Return the [x, y] coordinate for the center point of the cell that contains the specified text.  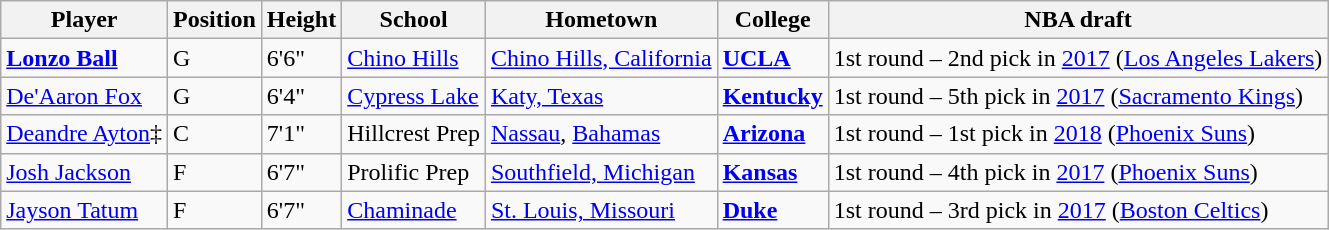
Southfield, Michigan [601, 172]
Katy, Texas [601, 96]
6'6" [301, 58]
Kentucky [772, 96]
Chaminade [414, 210]
Deandre Ayton‡ [84, 134]
1st round – 3rd pick in 2017 (Boston Celtics) [1078, 210]
Jayson Tatum [84, 210]
Lonzo Ball [84, 58]
Cypress Lake [414, 96]
Position [215, 20]
NBA draft [1078, 20]
Hometown [601, 20]
Kansas [772, 172]
Chino Hills, California [601, 58]
6'4" [301, 96]
College [772, 20]
Player [84, 20]
Hillcrest Prep [414, 134]
Josh Jackson [84, 172]
Duke [772, 210]
1st round – 4th pick in 2017 (Phoenix Suns) [1078, 172]
Arizona [772, 134]
1st round – 5th pick in 2017 (Sacramento Kings) [1078, 96]
Chino Hills [414, 58]
Height [301, 20]
1st round – 2nd pick in 2017 (Los Angeles Lakers) [1078, 58]
UCLA [772, 58]
1st round – 1st pick in 2018 (Phoenix Suns) [1078, 134]
7'1" [301, 134]
C [215, 134]
St. Louis, Missouri [601, 210]
Nassau, Bahamas [601, 134]
School [414, 20]
De'Aaron Fox [84, 96]
Prolific Prep [414, 172]
